Scan for the cell matching the given text and deliver its [X, Y] coordinate at center. 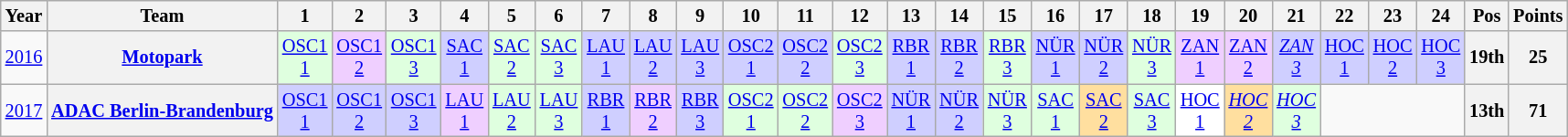
3 [414, 16]
6 [559, 16]
9 [700, 16]
7 [606, 16]
2 [359, 16]
Motopark [163, 58]
13 [912, 16]
Year [24, 16]
ZAN2 [1248, 58]
1 [305, 16]
21 [1296, 16]
14 [959, 16]
16 [1056, 16]
4 [464, 16]
18 [1151, 16]
20 [1248, 16]
25 [1538, 58]
Points [1538, 16]
17 [1104, 16]
22 [1345, 16]
10 [751, 16]
ADAC Berlin-Brandenburg [163, 111]
2016 [24, 58]
5 [512, 16]
ZAN1 [1201, 58]
23 [1393, 16]
13th [1487, 111]
15 [1007, 16]
ZAN3 [1296, 58]
12 [860, 16]
2017 [24, 111]
19th [1487, 58]
71 [1538, 111]
24 [1440, 16]
Pos [1487, 16]
19 [1201, 16]
Team [163, 16]
11 [806, 16]
8 [653, 16]
